Capture the cell that displays the provided text and extract its [X, Y] central coordinate. 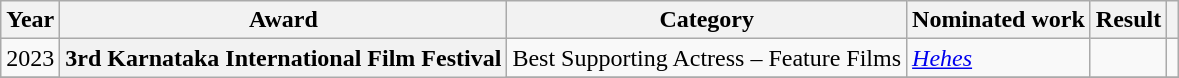
Result [1128, 20]
Nominated work [999, 20]
Best Supporting Actress – Feature Films [707, 58]
Award [284, 20]
Hehes [999, 58]
3rd Karnataka International Film Festival [284, 58]
Category [707, 20]
2023 [30, 58]
Year [30, 20]
